Identify which cell holds the provided text, then report its (X, Y) central coordinate. 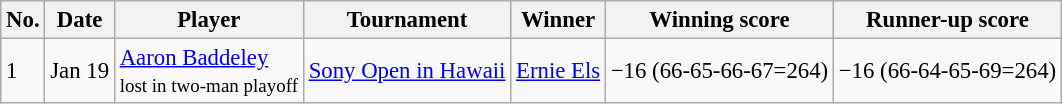
Aaron Baddeleylost in two-man playoff (208, 72)
No. (23, 20)
Runner-up score (947, 20)
−16 (66-64-65-69=264) (947, 72)
Tournament (406, 20)
Winner (558, 20)
Player (208, 20)
Sony Open in Hawaii (406, 72)
1 (23, 72)
Date (80, 20)
Ernie Els (558, 72)
Winning score (719, 20)
−16 (66-65-66-67=264) (719, 72)
Jan 19 (80, 72)
